Find where the given text appears and provide that cell's center as [x, y] coordinate. 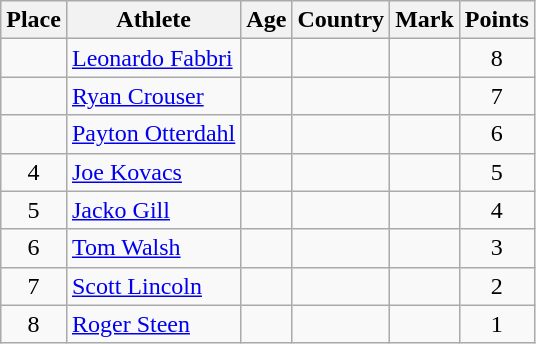
1 [496, 324]
Payton Otterdahl [153, 134]
Place [34, 20]
Joe Kovacs [153, 172]
Country [341, 20]
Tom Walsh [153, 248]
Mark [425, 20]
Roger Steen [153, 324]
Athlete [153, 20]
Jacko Gill [153, 210]
Age [266, 20]
Ryan Crouser [153, 96]
Scott Lincoln [153, 286]
Points [496, 20]
3 [496, 248]
Leonardo Fabbri [153, 58]
2 [496, 286]
